From the cell containing the given text, extract its center point as [X, Y] coordinate. 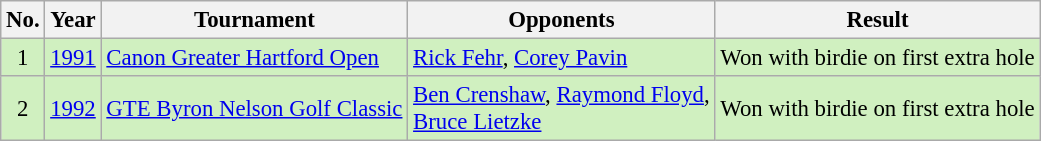
2 [23, 108]
Tournament [254, 20]
Rick Fehr, Corey Pavin [562, 58]
Canon Greater Hartford Open [254, 58]
1991 [73, 58]
No. [23, 20]
1992 [73, 108]
1 [23, 58]
Year [73, 20]
GTE Byron Nelson Golf Classic [254, 108]
Ben Crenshaw, Raymond Floyd, Bruce Lietzke [562, 108]
Result [878, 20]
Opponents [562, 20]
